From the cell containing the given text, extract its center point as (x, y) coordinate. 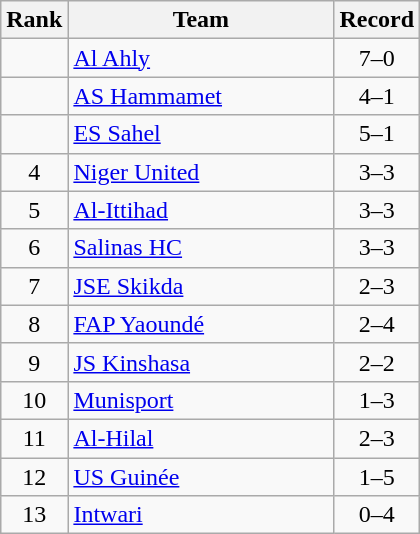
10 (34, 400)
8 (34, 324)
9 (34, 362)
2–4 (377, 324)
1–5 (377, 477)
Intwari (201, 515)
Al Ahly (201, 58)
Record (377, 20)
5 (34, 210)
4 (34, 172)
Al-Hilal (201, 438)
Rank (34, 20)
Al-Ittihad (201, 210)
12 (34, 477)
13 (34, 515)
Munisport (201, 400)
ES Sahel (201, 134)
7 (34, 286)
FAP Yaoundé (201, 324)
US Guinée (201, 477)
AS Hammamet (201, 96)
4–1 (377, 96)
JSE Skikda (201, 286)
Team (201, 20)
0–4 (377, 515)
Salinas HC (201, 248)
7–0 (377, 58)
2–2 (377, 362)
1–3 (377, 400)
JS Kinshasa (201, 362)
Niger United (201, 172)
6 (34, 248)
11 (34, 438)
5–1 (377, 134)
